Find where the given text appears and provide that cell's center as [x, y] coordinate. 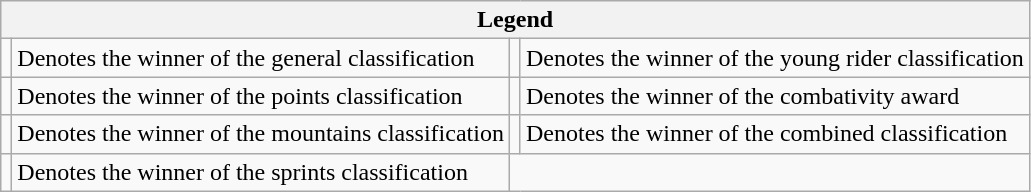
Legend [516, 20]
Denotes the winner of the sprints classification [261, 172]
Denotes the winner of the combined classification [774, 134]
Denotes the winner of the points classification [261, 96]
Denotes the winner of the young rider classification [774, 58]
Denotes the winner of the combativity award [774, 96]
Denotes the winner of the general classification [261, 58]
Denotes the winner of the mountains classification [261, 134]
